Determine the [X, Y] coordinate at the center of the cell enclosing the given text.  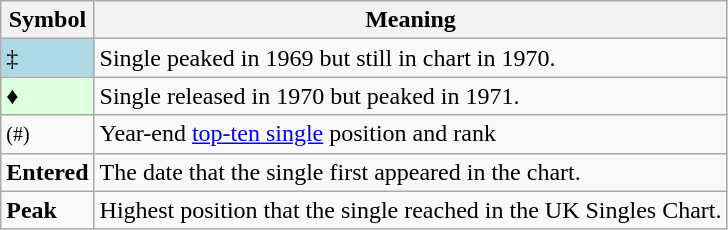
Year-end top-ten single position and rank [410, 134]
Symbol [48, 20]
Peak [48, 210]
The date that the single first appeared in the chart. [410, 172]
Highest position that the single reached in the UK Singles Chart. [410, 210]
♦ [48, 96]
Single peaked in 1969 but still in chart in 1970. [410, 58]
(#) [48, 134]
‡ [48, 58]
Meaning [410, 20]
Single released in 1970 but peaked in 1971. [410, 96]
Entered [48, 172]
